Search for the cell housing the specified text and yield its [x, y] center coordinate. 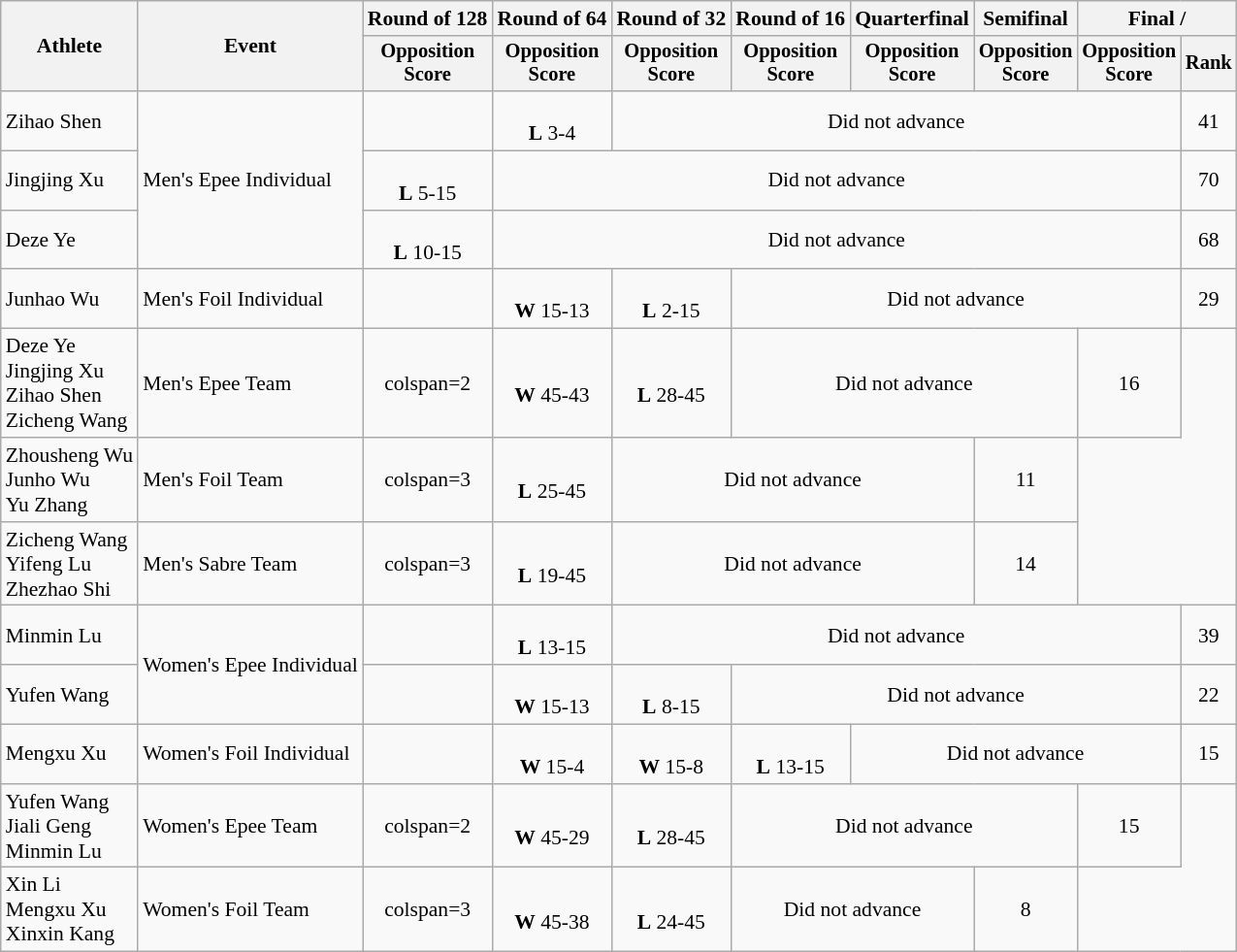
L 5-15 [428, 181]
Athlete [70, 47]
Xin LiMengxu XuXinxin Kang [70, 910]
41 [1209, 120]
Zihao Shen [70, 120]
Men's Epee Team [250, 383]
8 [1026, 910]
Yufen WangJiali GengMinmin Lu [70, 827]
Mengxu Xu [70, 755]
Deze Ye [70, 241]
W 15-4 [551, 755]
Men's Foil Team [250, 479]
Quarterfinal [912, 18]
11 [1026, 479]
39 [1209, 635]
Men's Epee Individual [250, 181]
L 3-4 [551, 120]
Zhousheng WuJunho WuYu Zhang [70, 479]
L 2-15 [671, 299]
Round of 32 [671, 18]
W 45-43 [551, 383]
Minmin Lu [70, 635]
Round of 16 [790, 18]
Jingjing Xu [70, 181]
L 8-15 [671, 695]
Men's Foil Individual [250, 299]
14 [1026, 565]
W 15-8 [671, 755]
Final / [1156, 18]
Event [250, 47]
L 24-45 [671, 910]
L 19-45 [551, 565]
Women's Foil Team [250, 910]
70 [1209, 181]
Round of 64 [551, 18]
Zicheng WangYifeng LuZhezhao Shi [70, 565]
Women's Foil Individual [250, 755]
29 [1209, 299]
22 [1209, 695]
Women's Epee Individual [250, 665]
L 10-15 [428, 241]
68 [1209, 241]
Semifinal [1026, 18]
Rank [1209, 64]
W 45-29 [551, 827]
Women's Epee Team [250, 827]
Men's Sabre Team [250, 565]
Round of 128 [428, 18]
L 25-45 [551, 479]
Deze YeJingjing XuZihao ShenZicheng Wang [70, 383]
W 45-38 [551, 910]
Junhao Wu [70, 299]
Yufen Wang [70, 695]
16 [1129, 383]
